Extract the (x, y) coordinate from the center of the cell holding the provided text.  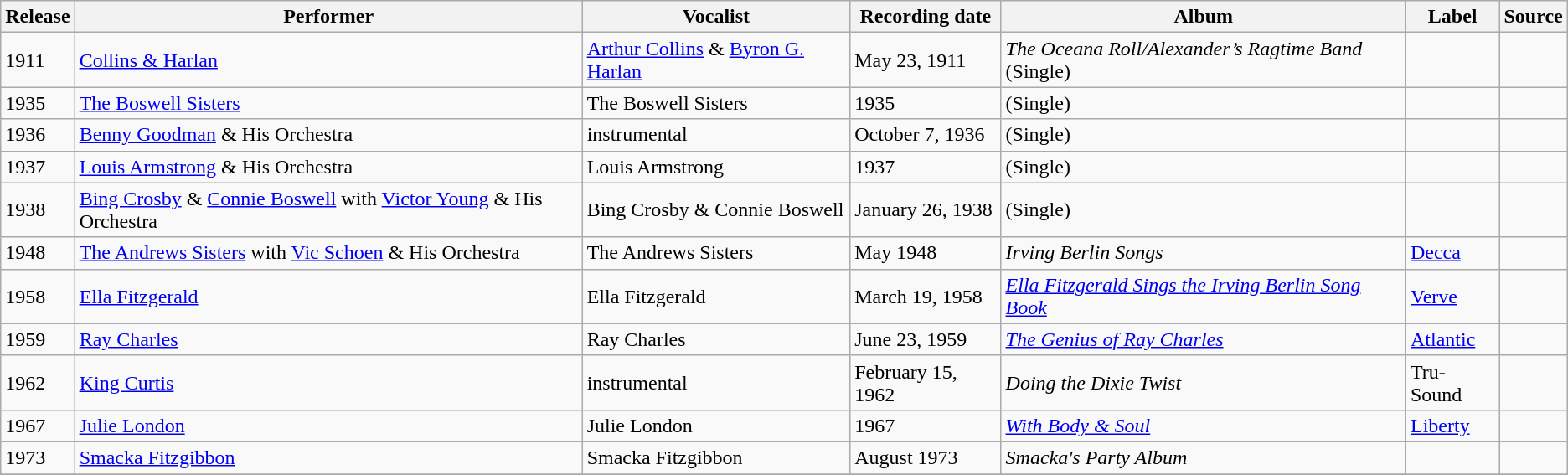
Smacka's Party Album (1203, 457)
Label (1452, 17)
The Genius of Ray Charles (1203, 339)
Louis Armstrong (716, 167)
King Curtis (328, 382)
1936 (38, 135)
Performer (328, 17)
June 23, 1959 (926, 339)
May 1948 (926, 253)
August 1973 (926, 457)
Doing the Dixie Twist (1203, 382)
1959 (38, 339)
March 19, 1958 (926, 297)
1973 (38, 457)
May 23, 1911 (926, 60)
January 26, 1938 (926, 209)
Vocalist (716, 17)
Bing Crosby & Connie Boswell (716, 209)
October 7, 1936 (926, 135)
Recording date (926, 17)
1948 (38, 253)
Atlantic (1452, 339)
Liberty (1452, 426)
The Oceana Roll/Alexander’s Ragtime Band (Single) (1203, 60)
1911 (38, 60)
Album (1203, 17)
With Body & Soul (1203, 426)
February 15, 1962 (926, 382)
1962 (38, 382)
Arthur Collins & Byron G. Harlan (716, 60)
Verve (1452, 297)
The Andrews Sisters with Vic Schoen & His Orchestra (328, 253)
Release (38, 17)
Benny Goodman & His Orchestra (328, 135)
Louis Armstrong & His Orchestra (328, 167)
1938 (38, 209)
Bing Crosby & Connie Boswell with Victor Young & His Orchestra (328, 209)
The Andrews Sisters (716, 253)
Source (1533, 17)
Tru-Sound (1452, 382)
1958 (38, 297)
Decca (1452, 253)
Irving Berlin Songs (1203, 253)
Ella Fitzgerald Sings the Irving Berlin Song Book (1203, 297)
Collins & Harlan (328, 60)
